Return the (X, Y) coordinate for the center point of the cell that contains the specified text.  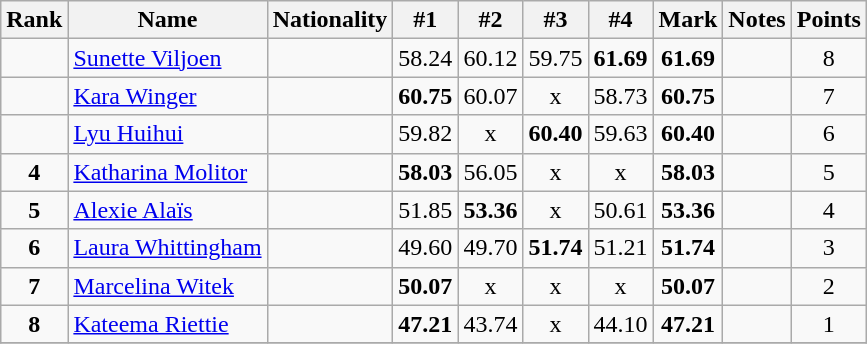
Katharina Molitor (168, 172)
Laura Whittingham (168, 248)
#2 (490, 20)
Name (168, 20)
Nationality (330, 20)
59.75 (556, 58)
59.82 (426, 134)
44.10 (620, 324)
Alexie Alaïs (168, 210)
51.85 (426, 210)
Lyu Huihui (168, 134)
59.63 (620, 134)
49.70 (490, 248)
3 (828, 248)
51.21 (620, 248)
Sunette Viljoen (168, 58)
1 (828, 324)
43.74 (490, 324)
Marcelina Witek (168, 286)
#3 (556, 20)
58.73 (620, 96)
#1 (426, 20)
49.60 (426, 248)
Mark (688, 20)
Kara Winger (168, 96)
Points (828, 20)
Notes (757, 20)
Rank (34, 20)
60.12 (490, 58)
56.05 (490, 172)
58.24 (426, 58)
60.07 (490, 96)
50.61 (620, 210)
#4 (620, 20)
Kateema Riettie (168, 324)
2 (828, 286)
